Detect which cell encompasses the target text, then output its (x, y) center coordinate. 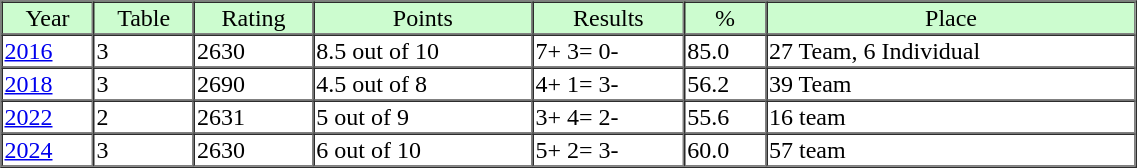
4+ 1= 3- (608, 84)
2 (143, 116)
4.5 out of 8 (422, 84)
Place (951, 18)
5 out of 9 (422, 116)
85.0 (725, 50)
Results (608, 18)
60.0 (725, 150)
Table (143, 18)
2022 (48, 116)
8.5 out of 10 (422, 50)
27 Team, 6 Individual (951, 50)
2016 (48, 50)
55.6 (725, 116)
6 out of 10 (422, 150)
Points (422, 18)
2024 (48, 150)
56.2 (725, 84)
2690 (254, 84)
57 team (951, 150)
16 team (951, 116)
2018 (48, 84)
Rating (254, 18)
5+ 2= 3- (608, 150)
39 Team (951, 84)
2631 (254, 116)
Year (48, 18)
3+ 4= 2- (608, 116)
% (725, 18)
7+ 3= 0- (608, 50)
